From the cell containing the given text, extract its center point as [x, y] coordinate. 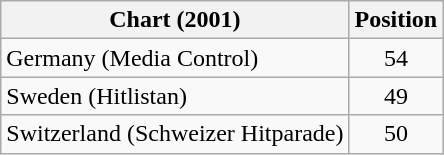
Position [396, 20]
54 [396, 58]
49 [396, 96]
Switzerland (Schweizer Hitparade) [175, 134]
Sweden (Hitlistan) [175, 96]
50 [396, 134]
Chart (2001) [175, 20]
Germany (Media Control) [175, 58]
